Determine the (x, y) coordinate at the center of the cell enclosing the given text.  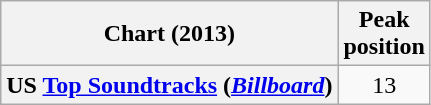
13 (384, 85)
US Top Soundtracks (Billboard) (170, 85)
Chart (2013) (170, 34)
Peakposition (384, 34)
